Provide the [X, Y] coordinate of the cell's center where the given text is located.  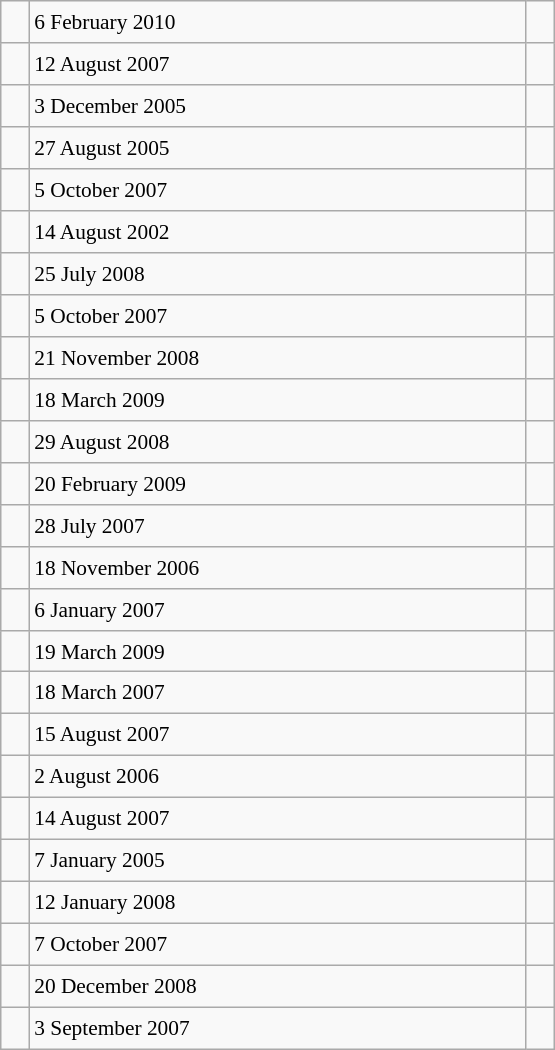
12 August 2007 [278, 64]
2 August 2006 [278, 777]
14 August 2002 [278, 232]
29 August 2008 [278, 441]
14 August 2007 [278, 819]
3 December 2005 [278, 106]
12 January 2008 [278, 903]
6 January 2007 [278, 609]
27 August 2005 [278, 148]
20 December 2008 [278, 986]
20 February 2009 [278, 483]
25 July 2008 [278, 274]
7 October 2007 [278, 945]
7 January 2005 [278, 861]
18 March 2009 [278, 399]
6 February 2010 [278, 22]
19 March 2009 [278, 651]
21 November 2008 [278, 358]
18 March 2007 [278, 693]
28 July 2007 [278, 525]
15 August 2007 [278, 735]
3 September 2007 [278, 1028]
18 November 2006 [278, 567]
